Return [x, y] of the center of cell containing provided text 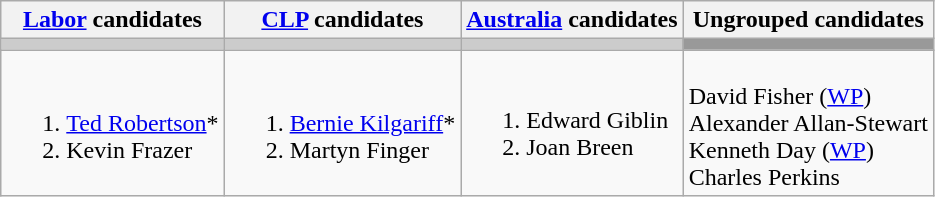
Labor candidates [112, 20]
Bernie Kilgariff*Martyn Finger [342, 123]
Ted Robertson*Kevin Frazer [112, 123]
Ungrouped candidates [808, 20]
David Fisher (WP) Alexander Allan-Stewart Kenneth Day (WP) Charles Perkins [808, 123]
Australia candidates [572, 20]
CLP candidates [342, 20]
Edward GiblinJoan Breen [572, 123]
